Find where the given text appears and provide that cell's center as (X, Y) coordinate. 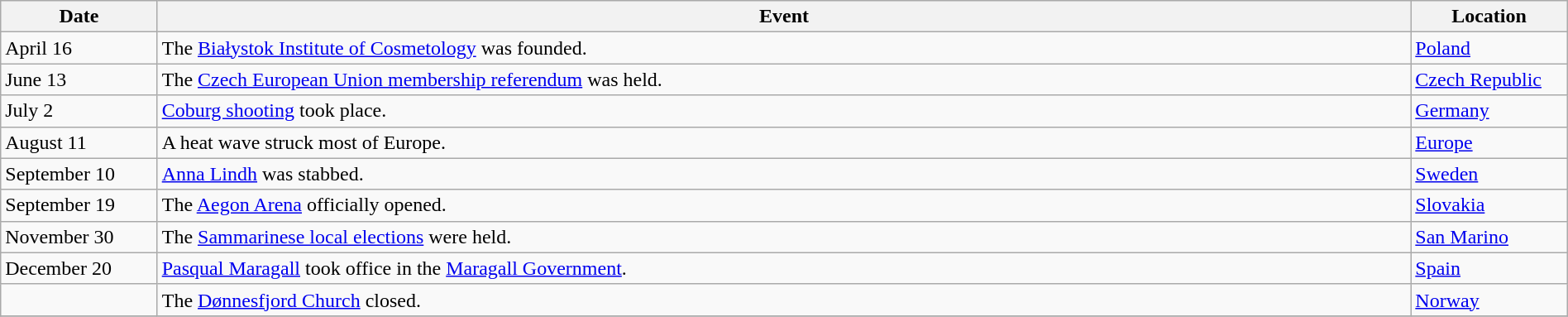
November 30 (79, 237)
August 11 (79, 142)
Sweden (1489, 174)
Czech Republic (1489, 79)
December 20 (79, 268)
Coburg shooting took place. (784, 111)
Location (1489, 17)
June 13 (79, 79)
Slovakia (1489, 205)
Pasqual Maragall took office in the Maragall Government. (784, 268)
September 10 (79, 174)
The Dønnesfjord Church closed. (784, 300)
Event (784, 17)
The Czech European Union membership referendum was held. (784, 79)
A heat wave struck most of Europe. (784, 142)
Date (79, 17)
Europe (1489, 142)
July 2 (79, 111)
April 16 (79, 48)
Poland (1489, 48)
The Aegon Arena officially opened. (784, 205)
Germany (1489, 111)
The Białystok Institute of Cosmetology was founded. (784, 48)
San Marino (1489, 237)
The Sammarinese local elections were held. (784, 237)
September 19 (79, 205)
Spain (1489, 268)
Norway (1489, 300)
Anna Lindh was stabbed. (784, 174)
